For the text-containing cell, return its midpoint in (X, Y) coordinate format. 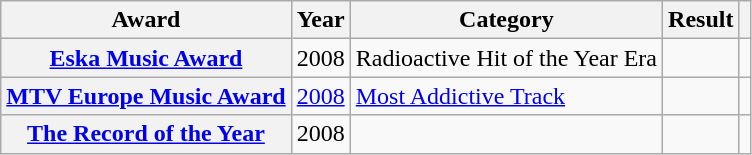
Eska Music Award (146, 58)
Radioactive Hit of the Year Era (506, 58)
Most Addictive Track (506, 96)
MTV Europe Music Award (146, 96)
Year (320, 20)
Award (146, 20)
Category (506, 20)
The Record of the Year (146, 134)
Result (701, 20)
